Scan for the cell matching the given text and deliver its [x, y] coordinate at center. 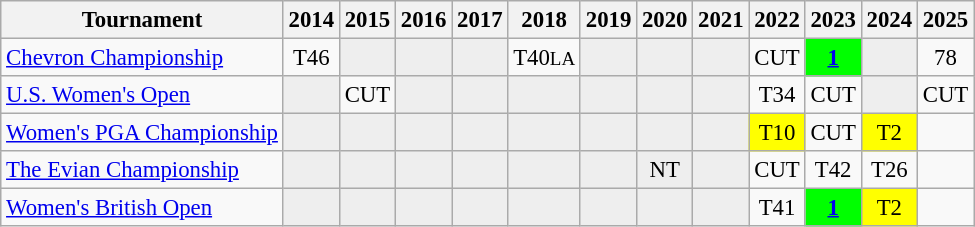
2016 [424, 20]
2021 [721, 20]
NT [665, 170]
2014 [311, 20]
2025 [945, 20]
T34 [777, 95]
The Evian Championship [142, 170]
Chevron Championship [142, 58]
T41 [777, 208]
78 [945, 58]
2018 [544, 20]
T40LA [544, 58]
T42 [833, 170]
Women's British Open [142, 208]
2017 [480, 20]
2019 [608, 20]
T46 [311, 58]
Women's PGA Championship [142, 133]
T10 [777, 133]
T26 [889, 170]
2020 [665, 20]
U.S. Women's Open [142, 95]
2023 [833, 20]
Tournament [142, 20]
2022 [777, 20]
2024 [889, 20]
2015 [367, 20]
